Return the (X, Y) coordinate for the center point of the cell that contains the specified text.  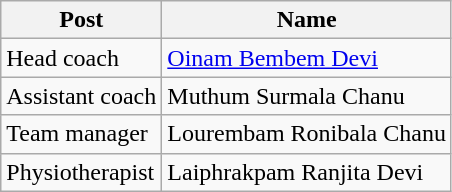
Post (82, 20)
Team manager (82, 134)
Lourembam Ronibala Chanu (307, 134)
Physiotherapist (82, 172)
Name (307, 20)
Assistant coach (82, 96)
Laiphrakpam Ranjita Devi (307, 172)
Muthum Surmala Chanu (307, 96)
Oinam Bembem Devi (307, 58)
Head coach (82, 58)
